Determine the (X, Y) coordinate at the center of the cell enclosing the given text.  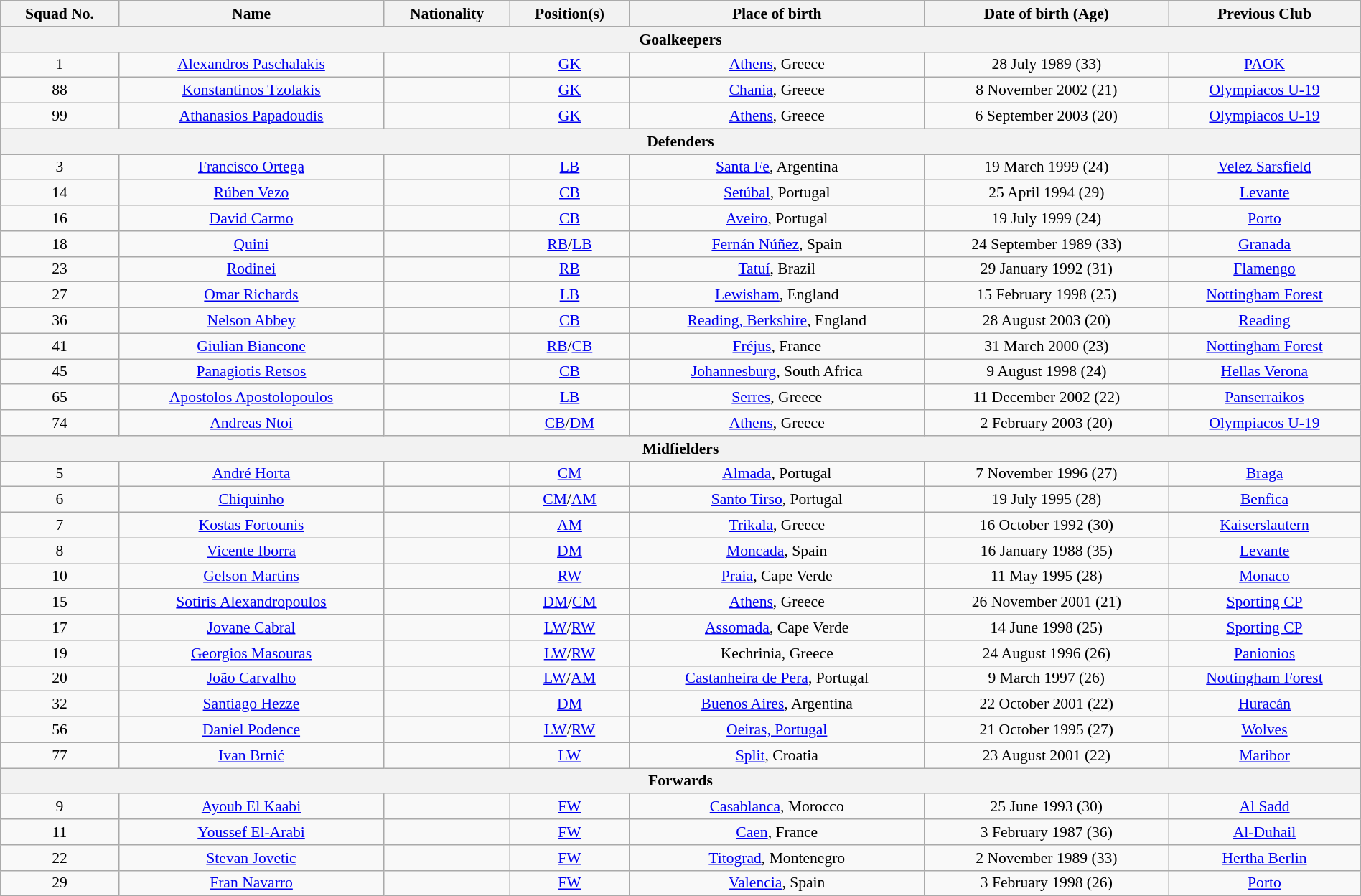
6 (60, 500)
Jovane Cabral (251, 627)
32 (60, 704)
João Carvalho (251, 678)
29 January 1992 (31) (1047, 269)
Ivan Brnić (251, 755)
45 (60, 372)
Midfielders (680, 449)
Hertha Berlin (1265, 858)
19 July 1995 (28) (1047, 500)
Split, Croatia (777, 755)
18 (60, 244)
Position(s) (569, 14)
RB/LB (569, 244)
David Carmo (251, 218)
Daniel Podence (251, 730)
7 November 1996 (27) (1047, 474)
Aveiro, Portugal (777, 218)
Gelson Martins (251, 577)
CM (569, 474)
Date of birth (Age) (1047, 14)
16 (60, 218)
Alexandros Paschalakis (251, 65)
Al Sadd (1265, 807)
Rodinei (251, 269)
Buenos Aires, Argentina (777, 704)
36 (60, 321)
Panserraikos (1265, 398)
Santo Tirso, Portugal (777, 500)
Panionios (1265, 653)
9 August 1998 (24) (1047, 372)
Wolves (1265, 730)
22 (60, 858)
74 (60, 423)
Almada, Portugal (777, 474)
Tatuí, Brazil (777, 269)
Flamengo (1265, 269)
25 June 1993 (30) (1047, 807)
19 July 1999 (24) (1047, 218)
1 (60, 65)
Previous Club (1265, 14)
Chiquinho (251, 500)
14 June 1998 (25) (1047, 627)
16 October 1992 (30) (1047, 526)
3 February 1987 (36) (1047, 832)
Assomada, Cape Verde (777, 627)
22 October 2001 (22) (1047, 704)
Francisco Ortega (251, 167)
Ayoub El Kaabi (251, 807)
PAOK (1265, 65)
Velez Sarsfield (1265, 167)
Nationality (447, 14)
2 February 2003 (20) (1047, 423)
Johannesburg, South Africa (777, 372)
Praia, Cape Verde (777, 577)
Kaiserslautern (1265, 526)
24 August 1996 (26) (1047, 653)
Youssef El-Arabi (251, 832)
Defenders (680, 141)
11 May 1995 (28) (1047, 577)
24 September 1989 (33) (1047, 244)
88 (60, 90)
19 (60, 653)
Reading (1265, 321)
Kostas Fortounis (251, 526)
27 (60, 295)
7 (60, 526)
77 (60, 755)
31 March 2000 (23) (1047, 346)
25 April 1994 (29) (1047, 193)
Moncada, Spain (777, 551)
23 August 2001 (22) (1047, 755)
Nelson Abbey (251, 321)
56 (60, 730)
14 (60, 193)
29 (60, 883)
Konstantinos Tzolakis (251, 90)
2 November 1989 (33) (1047, 858)
Andreas Ntoi (251, 423)
8 (60, 551)
15 February 1998 (25) (1047, 295)
Santiago Hezze (251, 704)
RB (569, 269)
Kechrinia, Greece (777, 653)
99 (60, 116)
23 (60, 269)
65 (60, 398)
Monaco (1265, 577)
Sotiris Alexandropoulos (251, 602)
28 August 2003 (20) (1047, 321)
Caen, France (777, 832)
Setúbal, Portugal (777, 193)
Athanasios Papadoudis (251, 116)
9 March 1997 (26) (1047, 678)
Goalkeepers (680, 39)
11 (60, 832)
Panagiotis Retsos (251, 372)
3 (60, 167)
6 September 2003 (20) (1047, 116)
LW (569, 755)
Chania, Greece (777, 90)
Squad No. (60, 14)
Trikala, Greece (777, 526)
15 (60, 602)
CB/DM (569, 423)
26 November 2001 (21) (1047, 602)
DM/CM (569, 602)
28 July 1989 (33) (1047, 65)
Rúben Vezo (251, 193)
Hellas Verona (1265, 372)
20 (60, 678)
Maribor (1265, 755)
Oeiras, Portugal (777, 730)
Georgios Masouras (251, 653)
Giulian Biancone (251, 346)
9 (60, 807)
17 (60, 627)
Quini (251, 244)
11 December 2002 (22) (1047, 398)
Stevan Jovetic (251, 858)
RB/CB (569, 346)
Place of birth (777, 14)
Apostolos Apostolopoulos (251, 398)
LW/AM (569, 678)
Fernán Núñez, Spain (777, 244)
3 February 1998 (26) (1047, 883)
Santa Fe, Argentina (777, 167)
Vicente Iborra (251, 551)
Fréjus, France (777, 346)
Casablanca, Morocco (777, 807)
Huracán (1265, 704)
Al-Duhail (1265, 832)
Valencia, Spain (777, 883)
CM/AM (569, 500)
41 (60, 346)
Fran Navarro (251, 883)
Braga (1265, 474)
Granada (1265, 244)
Reading, Berkshire, England (777, 321)
André Horta (251, 474)
10 (60, 577)
Castanheira de Pera, Portugal (777, 678)
Serres, Greece (777, 398)
Titograd, Montenegro (777, 858)
8 November 2002 (21) (1047, 90)
Benfica (1265, 500)
AM (569, 526)
21 October 1995 (27) (1047, 730)
Lewisham, England (777, 295)
Forwards (680, 781)
16 January 1988 (35) (1047, 551)
RW (569, 577)
Omar Richards (251, 295)
Name (251, 14)
5 (60, 474)
19 March 1999 (24) (1047, 167)
